Extract the [X, Y] coordinate from the center of the cell holding the provided text.  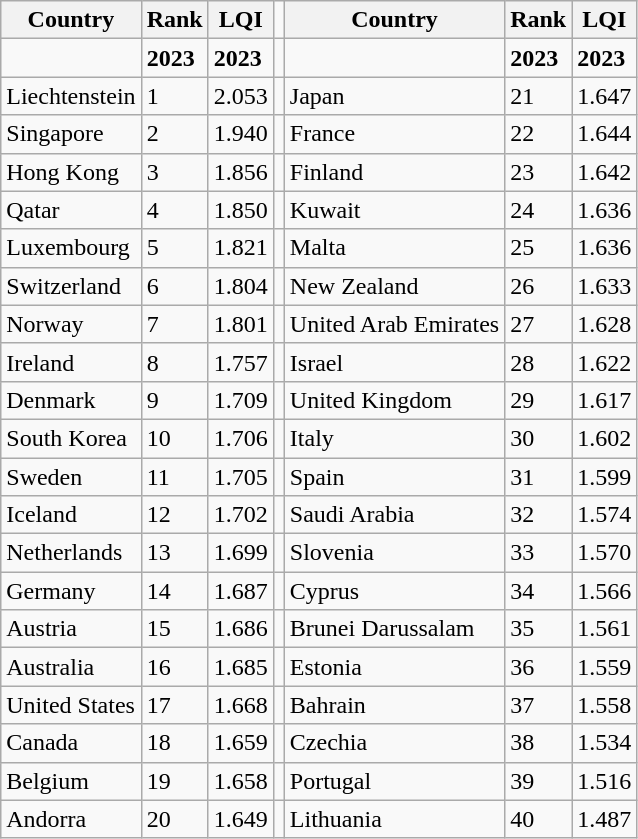
Belgium [71, 781]
12 [174, 515]
1.668 [240, 705]
20 [174, 819]
26 [538, 286]
1.566 [604, 591]
1.617 [604, 400]
1.706 [240, 438]
South Korea [71, 438]
2.053 [240, 96]
1.534 [604, 743]
Spain [394, 477]
1.705 [240, 477]
14 [174, 591]
1.644 [604, 134]
1.622 [604, 362]
Qatar [71, 210]
29 [538, 400]
Australia [71, 667]
1.633 [604, 286]
1.821 [240, 248]
1.687 [240, 591]
17 [174, 705]
19 [174, 781]
1.570 [604, 553]
1.940 [240, 134]
1.649 [240, 819]
Bahrain [394, 705]
1.628 [604, 324]
1.856 [240, 172]
8 [174, 362]
Sweden [71, 477]
25 [538, 248]
40 [538, 819]
10 [174, 438]
1.850 [240, 210]
13 [174, 553]
5 [174, 248]
28 [538, 362]
7 [174, 324]
United States [71, 705]
33 [538, 553]
Liechtenstein [71, 96]
France [394, 134]
30 [538, 438]
1.599 [604, 477]
16 [174, 667]
39 [538, 781]
24 [538, 210]
1.561 [604, 629]
Malta [394, 248]
1.642 [604, 172]
Andorra [71, 819]
9 [174, 400]
1.804 [240, 286]
1.658 [240, 781]
United Kingdom [394, 400]
1.487 [604, 819]
21 [538, 96]
36 [538, 667]
1 [174, 96]
2 [174, 134]
Cyprus [394, 591]
1.647 [604, 96]
1.602 [604, 438]
New Zealand [394, 286]
Austria [71, 629]
27 [538, 324]
Portugal [394, 781]
Czechia [394, 743]
Netherlands [71, 553]
23 [538, 172]
34 [538, 591]
1.702 [240, 515]
Ireland [71, 362]
Luxembourg [71, 248]
38 [538, 743]
Denmark [71, 400]
Italy [394, 438]
4 [174, 210]
35 [538, 629]
11 [174, 477]
Estonia [394, 667]
Norway [71, 324]
1.801 [240, 324]
Canada [71, 743]
15 [174, 629]
Finland [394, 172]
18 [174, 743]
6 [174, 286]
Brunei Darussalam [394, 629]
1.574 [604, 515]
Iceland [71, 515]
Japan [394, 96]
Switzerland [71, 286]
22 [538, 134]
1.757 [240, 362]
1.516 [604, 781]
Lithuania [394, 819]
1.709 [240, 400]
37 [538, 705]
32 [538, 515]
Israel [394, 362]
1.699 [240, 553]
31 [538, 477]
1.685 [240, 667]
Singapore [71, 134]
1.659 [240, 743]
Slovenia [394, 553]
Hong Kong [71, 172]
1.686 [240, 629]
Germany [71, 591]
United Arab Emirates [394, 324]
3 [174, 172]
Kuwait [394, 210]
1.559 [604, 667]
Saudi Arabia [394, 515]
1.558 [604, 705]
